Identify which cell holds the provided text, then report its (X, Y) central coordinate. 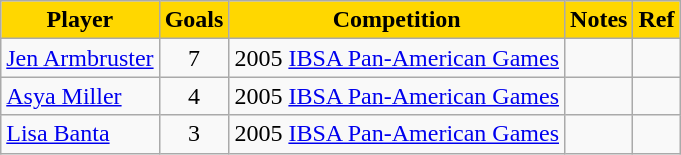
3 (194, 134)
Goals (194, 20)
Ref (656, 20)
Notes (599, 20)
Asya Miller (80, 96)
Competition (397, 20)
7 (194, 58)
Jen Armbruster (80, 58)
Lisa Banta (80, 134)
Player (80, 20)
4 (194, 96)
